Locate the cell with the specified text and output its [X, Y] center coordinate. 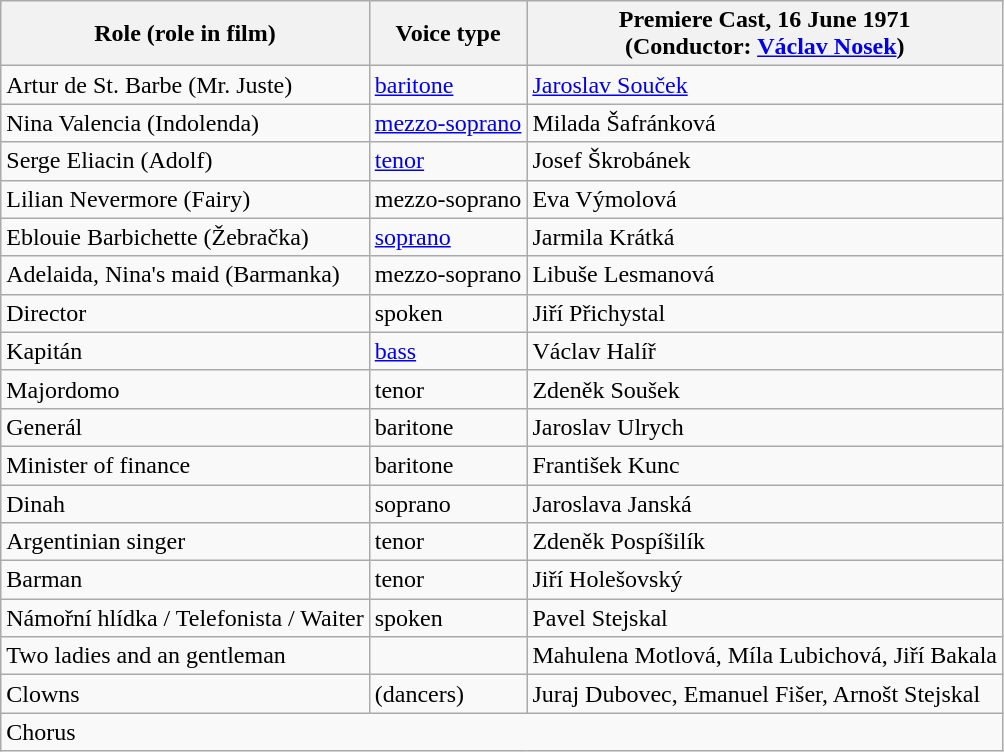
Jaroslav Ulrych [765, 427]
Jaroslav Souček [765, 85]
Zdeněk Pospíšilík [765, 542]
Serge Eliacin (Adolf) [185, 161]
Eva Výmolová [765, 199]
Juraj Dubovec, Emanuel Fišer, Arnošt Stejskal [765, 694]
Jarmila Krátká [765, 237]
Artur de St. Barbe (Mr. Juste) [185, 85]
Kapitán [185, 351]
Milada Šafránková [765, 123]
Chorus [502, 732]
Clowns [185, 694]
Voice type [448, 34]
Mahulena Motlová, Míla Lubichová, Jiří Bakala [765, 656]
Námořní hlídka / Telefonista / Waiter [185, 618]
Pavel Stejskal [765, 618]
František Kunc [765, 465]
Barman [185, 580]
Generál [185, 427]
Director [185, 313]
Nina Valencia (Indolenda) [185, 123]
bass [448, 351]
Lilian Nevermore (Fairy) [185, 199]
Role (role in film) [185, 34]
Václav Halíř [765, 351]
Zdeněk Soušek [765, 389]
Majordomo [185, 389]
Two ladies and an gentleman [185, 656]
Adelaida, Nina's maid (Barmanka) [185, 275]
Jaroslava Janská [765, 503]
Argentinian singer [185, 542]
Minister of finance [185, 465]
Jiří Holešovský [765, 580]
Premiere Cast, 16 June 1971(Conductor: Václav Nosek) [765, 34]
Eblouie Barbichette (Žebračka) [185, 237]
Jiří Přichystal [765, 313]
Josef Škrobánek [765, 161]
(dancers) [448, 694]
Libuše Lesmanová [765, 275]
Dinah [185, 503]
